Identify which cell holds the provided text, then report its [X, Y] central coordinate. 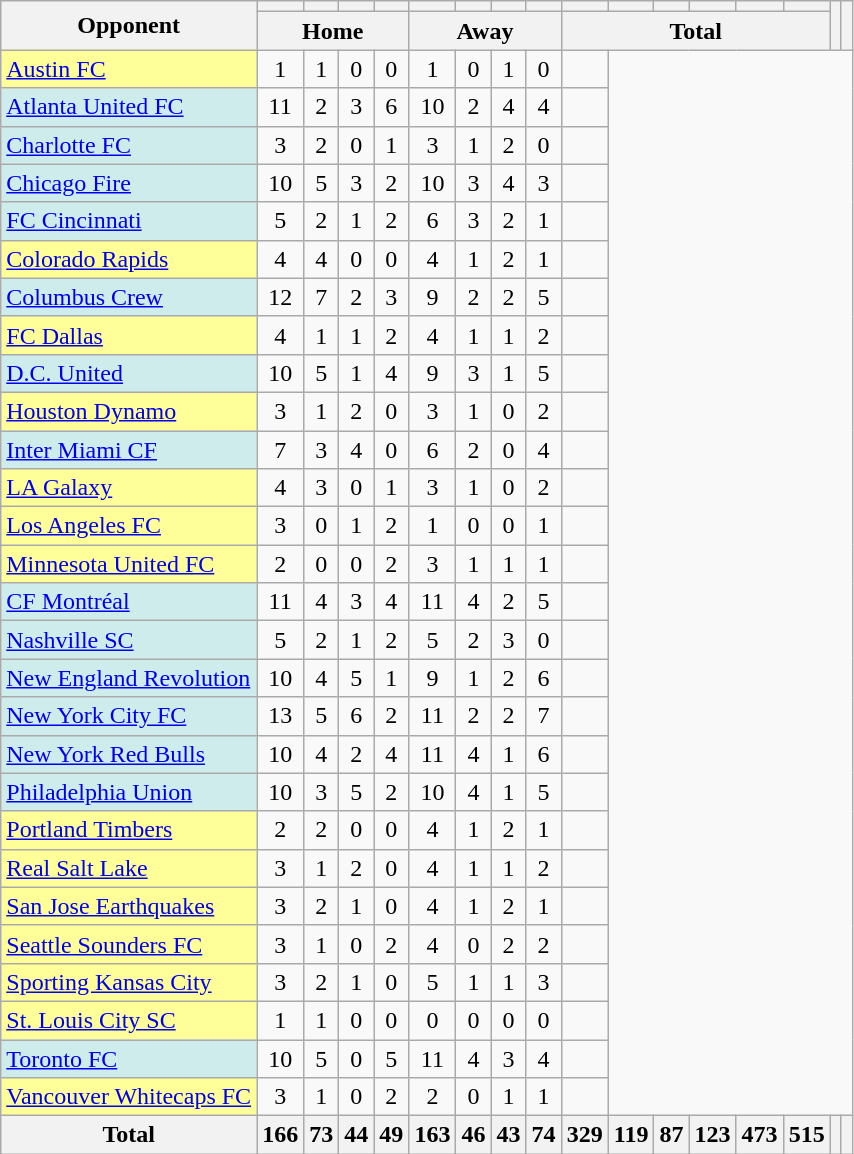
Austin FC [129, 69]
Vancouver Whitecaps FC [129, 1097]
Philadelphia Union [129, 792]
Colorado Rapids [129, 259]
123 [712, 1135]
Toronto FC [129, 1059]
Seattle Sounders FC [129, 944]
FC Cincinnati [129, 221]
Minnesota United FC [129, 564]
46 [474, 1135]
43 [508, 1135]
Real Salt Lake [129, 868]
New York City FC [129, 716]
New England Revolution [129, 678]
Inter Miami CF [129, 449]
St. Louis City SC [129, 1020]
FC Dallas [129, 335]
LA Galaxy [129, 488]
12 [280, 297]
Sporting Kansas City [129, 982]
44 [356, 1135]
74 [544, 1135]
San Jose Earthquakes [129, 906]
New York Red Bulls [129, 754]
329 [584, 1135]
Opponent [129, 26]
Atlanta United FC [129, 107]
13 [280, 716]
D.C. United [129, 373]
473 [760, 1135]
Portland Timbers [129, 830]
163 [432, 1135]
Houston Dynamo [129, 411]
73 [322, 1135]
Columbus Crew [129, 297]
Nashville SC [129, 640]
Los Angeles FC [129, 526]
87 [672, 1135]
Charlotte FC [129, 145]
CF Montréal [129, 602]
Away [485, 31]
Chicago Fire [129, 183]
Home [333, 31]
166 [280, 1135]
119 [631, 1135]
49 [392, 1135]
515 [806, 1135]
